Search for the cell housing the specified text and yield its (X, Y) center coordinate. 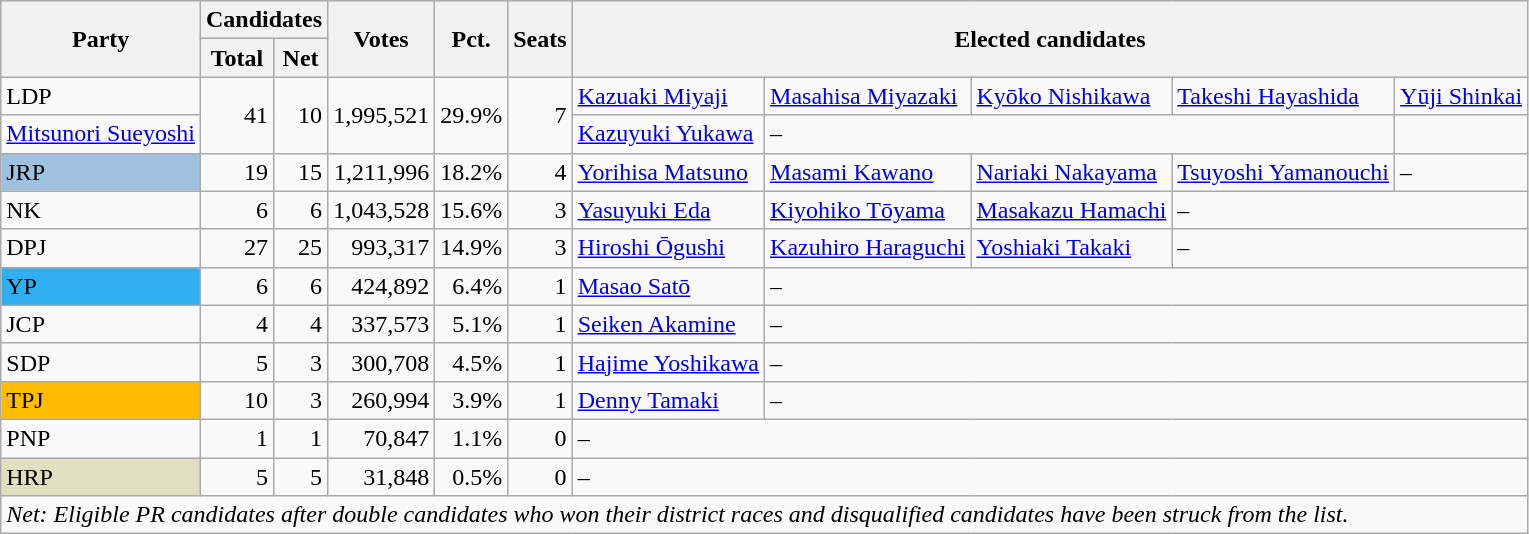
0.5% (472, 477)
JCP (101, 324)
Seats (540, 39)
31,848 (382, 477)
260,994 (382, 400)
Pct. (472, 39)
4.5% (472, 362)
19 (238, 172)
15 (301, 172)
Denny Tamaki (668, 400)
1,211,996 (382, 172)
Yorihisa Matsuno (668, 172)
Party (101, 39)
424,892 (382, 286)
Yūji Shinkai (1462, 96)
DPJ (101, 248)
Votes (382, 39)
PNP (101, 438)
29.9% (472, 115)
337,573 (382, 324)
Masakazu Hamachi (1072, 210)
Kazuyuki Yukawa (668, 134)
Masahisa Miyazaki (868, 96)
27 (238, 248)
JRP (101, 172)
7 (540, 115)
Total (238, 58)
Yoshiaki Takaki (1072, 248)
Kyōko Nishikawa (1072, 96)
3.9% (472, 400)
1,043,528 (382, 210)
1,995,521 (382, 115)
70,847 (382, 438)
NK (101, 210)
5.1% (472, 324)
Nariaki Nakayama (1072, 172)
LDP (101, 96)
41 (238, 115)
Tsuyoshi Yamanouchi (1284, 172)
Net (301, 58)
15.6% (472, 210)
Takeshi Hayashida (1284, 96)
YP (101, 286)
Elected candidates (1050, 39)
1.1% (472, 438)
Masami Kawano (868, 172)
Seiken Akamine (668, 324)
14.9% (472, 248)
Hiroshi Ōgushi (668, 248)
25 (301, 248)
SDP (101, 362)
300,708 (382, 362)
TPJ (101, 400)
Mitsunori Sueyoshi (101, 134)
HRP (101, 477)
18.2% (472, 172)
Kazuaki Miyaji (668, 96)
Hajime Yoshikawa (668, 362)
Yasuyuki Eda (668, 210)
Masao Satō (668, 286)
Candidates (264, 20)
993,317 (382, 248)
Kiyohiko Tōyama (868, 210)
6.4% (472, 286)
Kazuhiro Haraguchi (868, 248)
Net: Eligible PR candidates after double candidates who won their district races and disqualified candidates have been struck from the list. (764, 515)
